From the cell containing the given text, extract its center point as (x, y) coordinate. 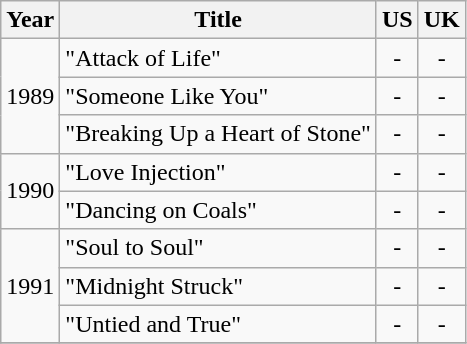
1991 (30, 286)
"Untied and True" (218, 324)
"Midnight Struck" (218, 286)
Title (218, 20)
US (397, 20)
"Love Injection" (218, 172)
"Soul to Soul" (218, 248)
"Dancing on Coals" (218, 210)
1990 (30, 191)
1989 (30, 96)
Year (30, 20)
"Attack of Life" (218, 58)
"Someone Like You" (218, 96)
UK (442, 20)
"Breaking Up a Heart of Stone" (218, 134)
